Identify which cell holds the provided text, then report its (x, y) central coordinate. 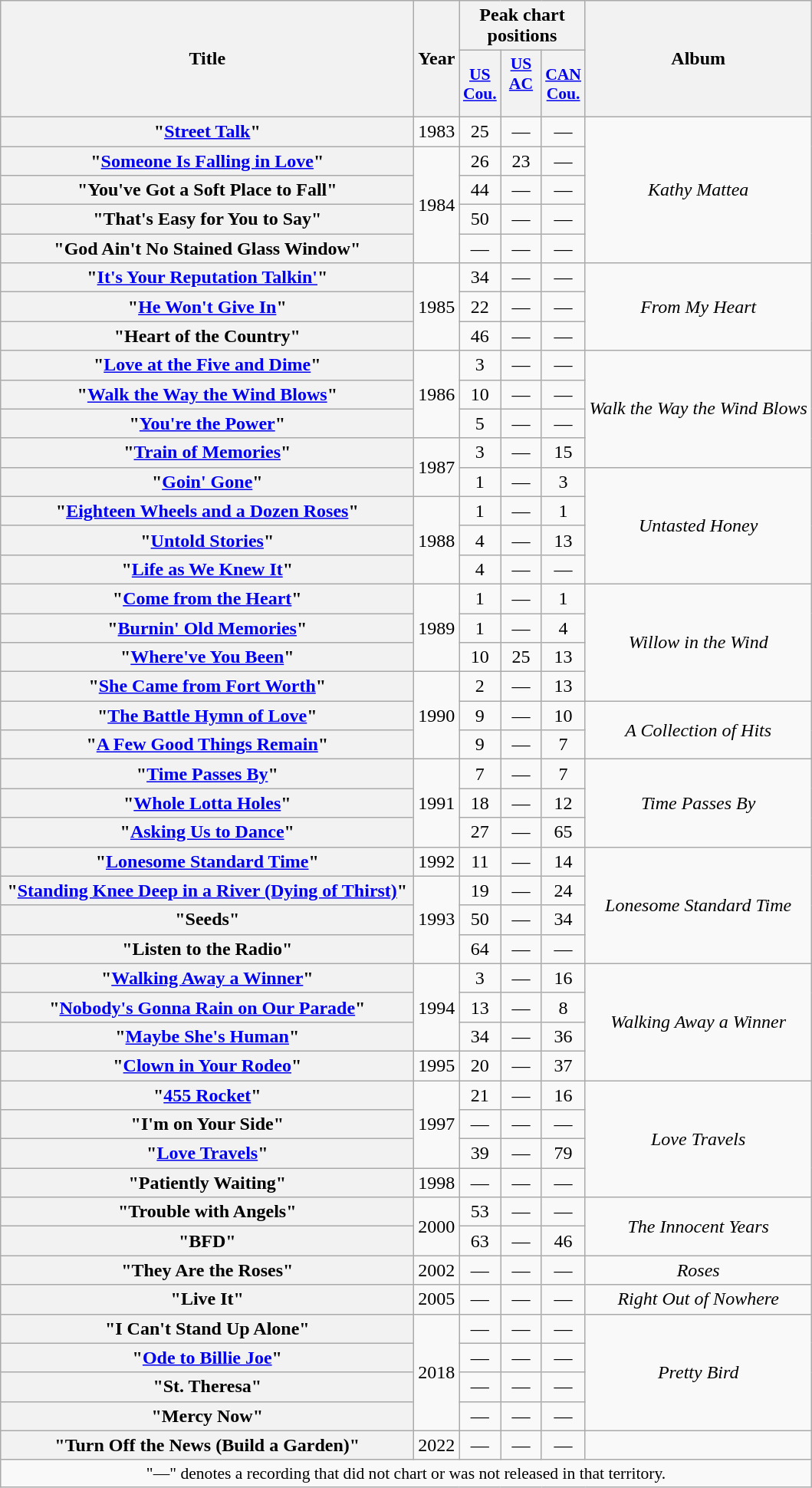
"Clown in Your Rodeo" (207, 1065)
"That's Easy for You to Say" (207, 219)
1986 (437, 394)
1994 (437, 1007)
2022 (437, 1445)
1998 (437, 1183)
"Life as We Knew It" (207, 569)
"She Came from Fort Worth" (207, 686)
"Listen to the Radio" (207, 949)
"Patiently Waiting" (207, 1183)
Pretty Bird (698, 1372)
8 (563, 1007)
"The Battle Hymn of Love" (207, 716)
2 (480, 686)
5 (480, 423)
"St. Theresa" (207, 1387)
27 (480, 832)
"Whole Lotta Holes" (207, 803)
1987 (437, 467)
1992 (437, 861)
"You've Got a Soft Place to Fall" (207, 190)
"Someone Is Falling in Love" (207, 160)
2000 (437, 1226)
"Time Passes By" (207, 774)
"Walking Away a Winner" (207, 978)
23 (521, 160)
"Heart of the Country" (207, 336)
2018 (437, 1372)
14 (563, 861)
1995 (437, 1065)
Willow in the Wind (698, 642)
1990 (437, 716)
USAC (521, 84)
"God Ain't No Stained Glass Window" (207, 249)
"455 Rocket" (207, 1095)
Love Travels (698, 1138)
CANCou. (563, 84)
The Innocent Years (698, 1226)
"They Are the Roses" (207, 1270)
Time Passes By (698, 803)
Walk the Way the Wind Blows (698, 409)
"Love at the Five and Dime" (207, 365)
Album (698, 59)
"Turn Off the News (Build a Garden)" (207, 1445)
A Collection of Hits (698, 730)
"Ode to Billie Joe" (207, 1358)
19 (480, 890)
Roses (698, 1270)
12 (563, 803)
"Train of Memories" (207, 453)
"It's Your Reputation Talkin'" (207, 278)
"Untold Stories" (207, 540)
53 (480, 1212)
1993 (437, 920)
39 (480, 1154)
1991 (437, 803)
64 (480, 949)
"Street Talk" (207, 131)
"BFD" (207, 1241)
"Goin' Gone" (207, 482)
From My Heart (698, 307)
"You're the Power" (207, 423)
15 (563, 453)
22 (480, 307)
Lonesome Standard Time (698, 905)
"Love Travels" (207, 1154)
Walking Away a Winner (698, 1022)
Kathy Mattea (698, 189)
18 (480, 803)
21 (480, 1095)
26 (480, 160)
"Live It" (207, 1299)
"Seeds" (207, 920)
"Trouble with Angels" (207, 1212)
"Maybe She's Human" (207, 1036)
"Lonesome Standard Time" (207, 861)
1988 (437, 540)
Untasted Honey (698, 525)
"I Can't Stand Up Alone" (207, 1328)
63 (480, 1241)
"Eighteen Wheels and a Dozen Roses" (207, 511)
79 (563, 1154)
"Standing Knee Deep in a River (Dying of Thirst)" (207, 890)
24 (563, 890)
Right Out of Nowhere (698, 1299)
65 (563, 832)
44 (480, 190)
"A Few Good Things Remain" (207, 745)
"Asking Us to Dance" (207, 832)
"Burnin' Old Memories" (207, 628)
USCou. (480, 84)
"Nobody's Gonna Rain on Our Parade" (207, 1007)
Year (437, 59)
2002 (437, 1270)
1983 (437, 131)
37 (563, 1065)
1997 (437, 1124)
Title (207, 59)
1989 (437, 627)
"He Won't Give In" (207, 307)
"I'm on Your Side" (207, 1124)
2005 (437, 1299)
1984 (437, 204)
"Mercy Now" (207, 1416)
Peak chartpositions (522, 26)
20 (480, 1065)
36 (563, 1036)
"—" denotes a recording that did not chart or was not released in that territory. (406, 1473)
1985 (437, 307)
"Come from the Heart" (207, 598)
"Walk the Way the Wind Blows" (207, 394)
11 (480, 861)
"Where've You Been" (207, 657)
